Return (X, Y) of the center of cell containing provided text 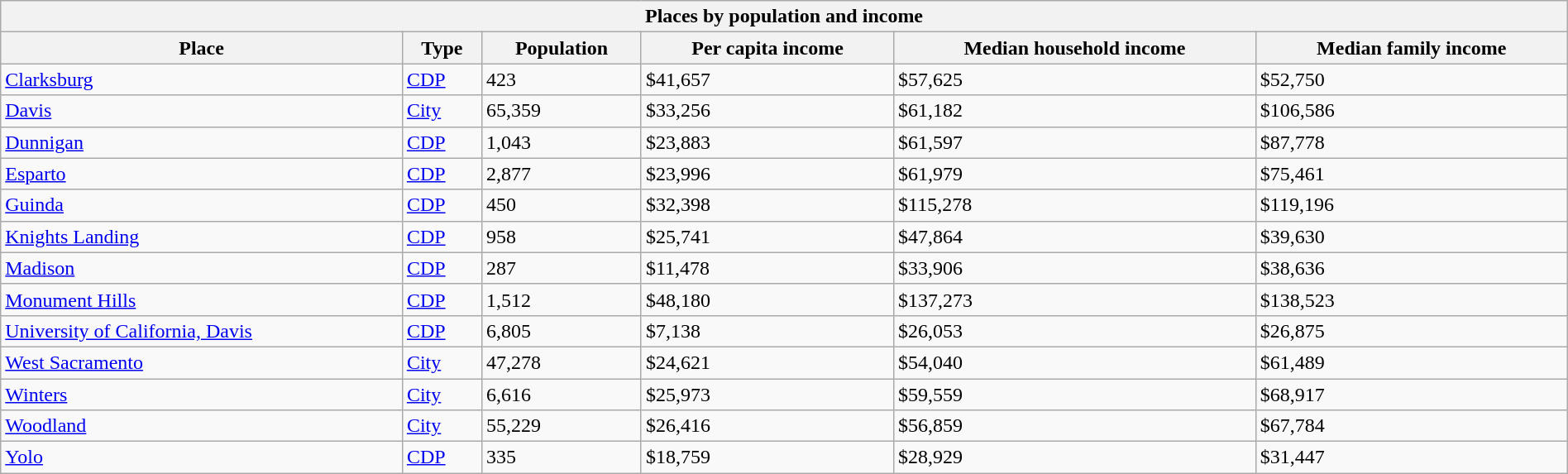
$38,636 (1411, 268)
$23,996 (767, 174)
6,805 (561, 331)
1,512 (561, 299)
Population (561, 48)
Place (202, 48)
$7,138 (767, 331)
$48,180 (767, 299)
Winters (202, 395)
$87,778 (1411, 142)
$137,273 (1075, 299)
Type (442, 48)
$61,979 (1075, 174)
$28,929 (1075, 457)
423 (561, 79)
Madison (202, 268)
Woodland (202, 426)
$106,586 (1411, 111)
55,229 (561, 426)
$11,478 (767, 268)
$24,621 (767, 362)
$26,053 (1075, 331)
2,877 (561, 174)
Yolo (202, 457)
$115,278 (1075, 205)
$26,875 (1411, 331)
Places by population and income (784, 17)
335 (561, 457)
$67,784 (1411, 426)
958 (561, 237)
$32,398 (767, 205)
$33,906 (1075, 268)
Median family income (1411, 48)
450 (561, 205)
$26,416 (767, 426)
$75,461 (1411, 174)
$54,040 (1075, 362)
$68,917 (1411, 395)
Esparto (202, 174)
Per capita income (767, 48)
Dunnigan (202, 142)
$119,196 (1411, 205)
$57,625 (1075, 79)
University of California, Davis (202, 331)
$56,859 (1075, 426)
Guinda (202, 205)
1,043 (561, 142)
6,616 (561, 395)
$61,597 (1075, 142)
$25,973 (767, 395)
$47,864 (1075, 237)
$18,759 (767, 457)
$138,523 (1411, 299)
$61,182 (1075, 111)
$59,559 (1075, 395)
Davis (202, 111)
West Sacramento (202, 362)
Monument Hills (202, 299)
47,278 (561, 362)
$61,489 (1411, 362)
Median household income (1075, 48)
$52,750 (1411, 79)
$25,741 (767, 237)
287 (561, 268)
$23,883 (767, 142)
$41,657 (767, 79)
65,359 (561, 111)
$33,256 (767, 111)
$31,447 (1411, 457)
Knights Landing (202, 237)
$39,630 (1411, 237)
Clarksburg (202, 79)
